Determine the (X, Y) coordinate at the center of the cell enclosing the given text.  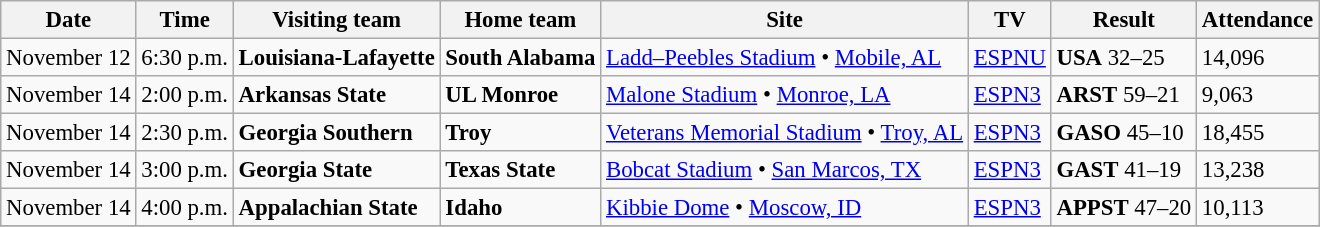
Troy (520, 133)
Louisiana-Lafayette (336, 58)
9,063 (1258, 95)
2:00 p.m. (184, 95)
Malone Stadium • Monroe, LA (785, 95)
ESPNU (1010, 58)
TV (1010, 20)
Date (68, 20)
2:30 p.m. (184, 133)
USA 32–25 (1124, 58)
Ladd–Peebles Stadium • Mobile, AL (785, 58)
13,238 (1258, 170)
Attendance (1258, 20)
South Alabama (520, 58)
GASO 45–10 (1124, 133)
4:00 p.m. (184, 208)
3:00 p.m. (184, 170)
Veterans Memorial Stadium • Troy, AL (785, 133)
6:30 p.m. (184, 58)
Georgia State (336, 170)
Appalachian State (336, 208)
November 12 (68, 58)
18,455 (1258, 133)
Kibbie Dome • Moscow, ID (785, 208)
14,096 (1258, 58)
Idaho (520, 208)
Visiting team (336, 20)
Georgia Southern (336, 133)
GAST 41–19 (1124, 170)
10,113 (1258, 208)
Bobcat Stadium • San Marcos, TX (785, 170)
Site (785, 20)
Texas State (520, 170)
APPST 47–20 (1124, 208)
UL Monroe (520, 95)
Result (1124, 20)
Time (184, 20)
ARST 59–21 (1124, 95)
Home team (520, 20)
Arkansas State (336, 95)
